Detect which cell encompasses the target text, then output its [X, Y] center coordinate. 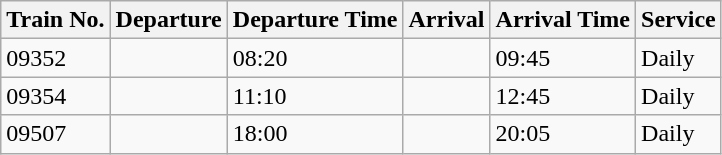
12:45 [563, 96]
Departure [168, 20]
08:20 [315, 58]
09354 [56, 96]
Arrival [446, 20]
Service [679, 20]
20:05 [563, 134]
Train No. [56, 20]
09:45 [563, 58]
Departure Time [315, 20]
09507 [56, 134]
18:00 [315, 134]
Arrival Time [563, 20]
09352 [56, 58]
11:10 [315, 96]
